Extract the [X, Y] coordinate from the center of the cell holding the provided text.  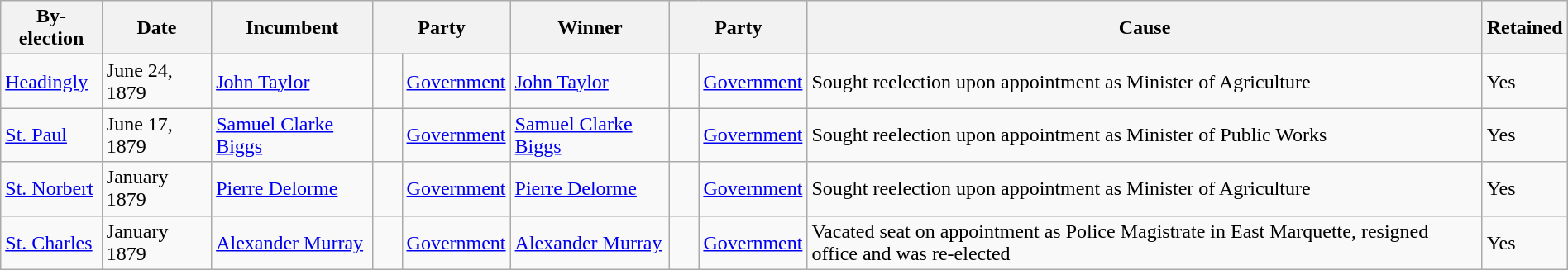
Sought reelection upon appointment as Minister of Public Works [1145, 135]
By-election [51, 28]
St. Charles [51, 243]
St. Norbert [51, 188]
Cause [1145, 28]
Incumbent [293, 28]
Date [156, 28]
June 17, 1879 [156, 135]
Headingly [51, 81]
June 24, 1879 [156, 81]
St. Paul [51, 135]
Winner [590, 28]
Vacated seat on appointment as Police Magistrate in East Marquette, resigned office and was re-elected [1145, 243]
Retained [1525, 28]
